Return the [X, Y] coordinate for the center point of the cell that contains the specified text.  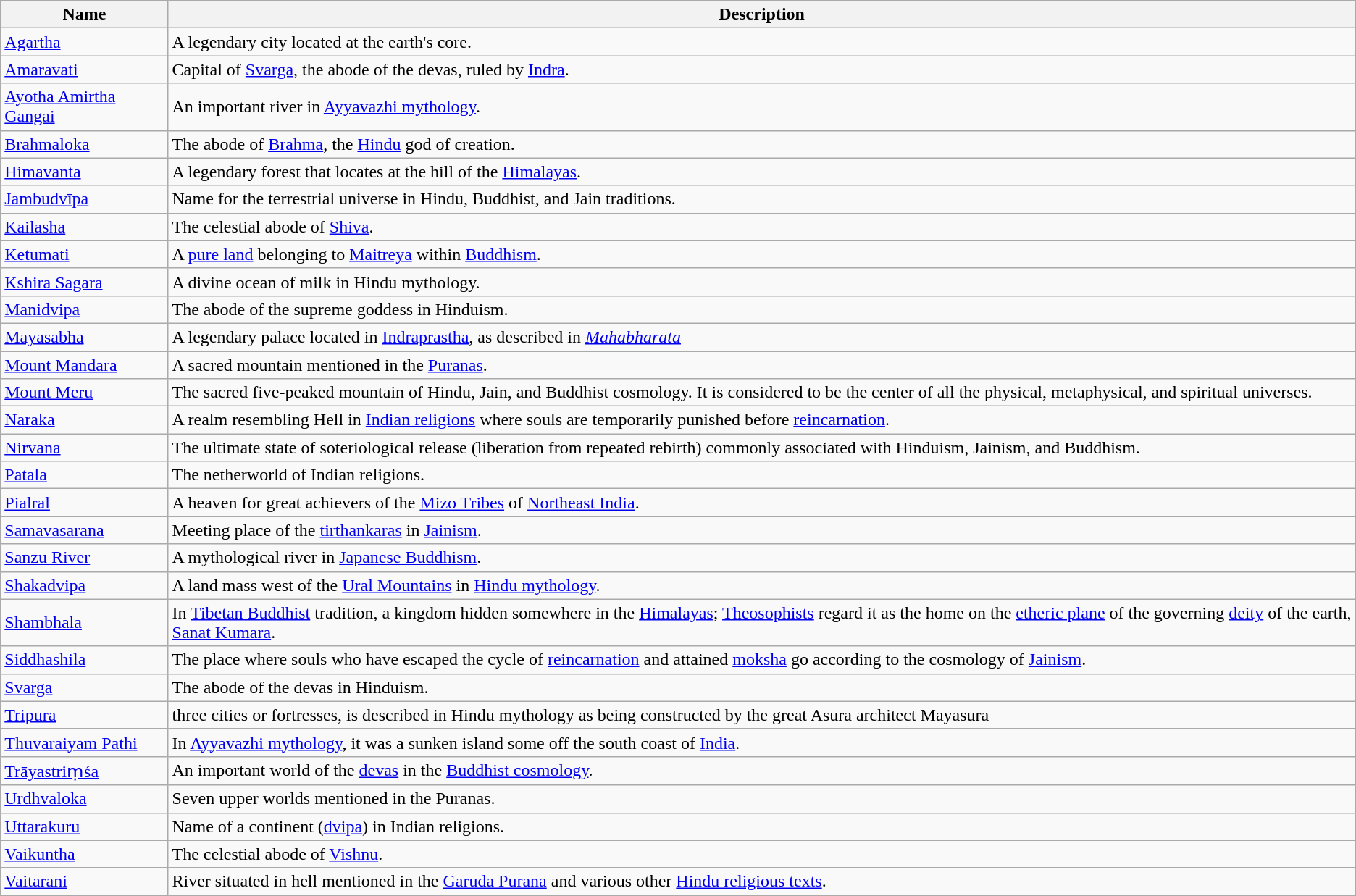
Seven upper worlds mentioned in the Puranas. [762, 799]
A sacred mountain mentioned in the Puranas. [762, 364]
An important world of the devas in the Buddhist cosmology. [762, 771]
A heaven for great achievers of the Mizo Tribes of Northeast India. [762, 503]
Ketumati [84, 254]
Ayotha Amirtha Gangai [84, 107]
In Ayyavazhi mythology, it was a sunken island some off the south coast of India. [762, 742]
Jambudvīpa [84, 199]
A legendary palace located in Indraprastha, as described in Mahabharata [762, 337]
The place where souls who have escaped the cycle of reincarnation and attained moksha go according to the cosmology of Jainism. [762, 660]
Mount Mandara [84, 364]
The abode of the supreme goddess in Hinduism. [762, 309]
A pure land belonging to Maitreya within Buddhism. [762, 254]
A land mass west of the Ural Mountains in Hindu mythology. [762, 585]
Vaitarani [84, 882]
Urdhvaloka [84, 799]
A mythological river in Japanese Buddhism. [762, 558]
Name for the terrestrial universe in Hindu, Buddhist, and Jain traditions. [762, 199]
Vaikuntha [84, 854]
Trāyastriṃśa [84, 771]
Agartha [84, 42]
Amaravati [84, 70]
Description [762, 14]
Patala [84, 475]
Samavasarana [84, 530]
Manidvipa [84, 309]
A legendary forest that locates at the hill of the Himalayas. [762, 172]
Uttarakuru [84, 826]
Nirvana [84, 448]
Mayasabha [84, 337]
Tripura [84, 715]
The celestial abode of Shiva. [762, 227]
Brahmaloka [84, 144]
The netherworld of Indian religions. [762, 475]
The celestial abode of Vishnu. [762, 854]
The abode of Brahma, the Hindu god of creation. [762, 144]
A legendary city located at the earth's core. [762, 42]
Name of a continent (dvipa) in Indian religions. [762, 826]
Mount Meru [84, 393]
Name [84, 14]
Pialral [84, 503]
Shambhala [84, 623]
A realm resembling Hell in Indian religions where souls are temporarily punished before reincarnation. [762, 420]
Himavanta [84, 172]
The abode of the devas in Hinduism. [762, 687]
The ultimate state of soteriological release (liberation from repeated rebirth) commonly associated with Hinduism, Jainism, and Buddhism. [762, 448]
Naraka [84, 420]
Siddhashila [84, 660]
Shakadvipa [84, 585]
Svarga [84, 687]
three cities or fortresses, is described in Hindu mythology as being constructed by the great Asura architect Mayasura [762, 715]
Meeting place of the tirthankaras in Jainism. [762, 530]
An important river in Ayyavazhi mythology. [762, 107]
Capital of Svarga, the abode of the devas, ruled by Indra. [762, 70]
Kshira Sagara [84, 282]
Thuvaraiyam Pathi [84, 742]
Kailasha [84, 227]
Sanzu River [84, 558]
A divine ocean of milk in Hindu mythology. [762, 282]
River situated in hell mentioned in the Garuda Purana and various other Hindu religious texts. [762, 882]
